Scan for the cell matching the given text and deliver its [x, y] coordinate at center. 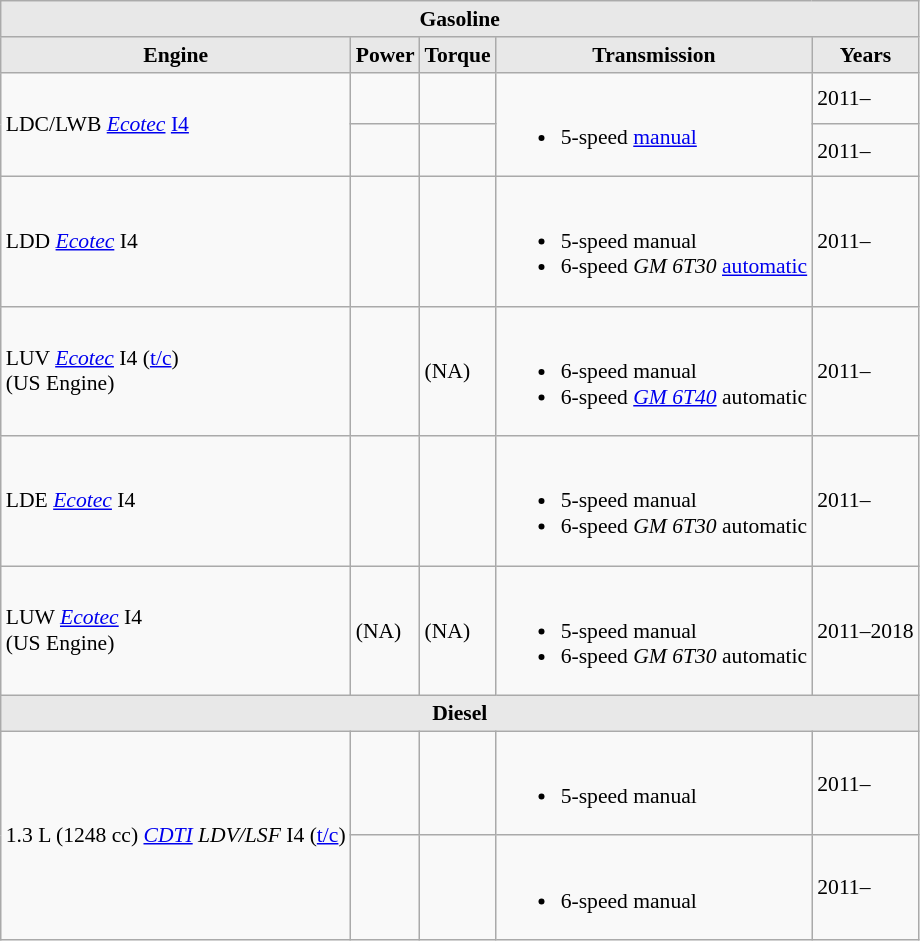
1.3 L (1248 cc) CDTI LDV/LSF I4 (t/c) [176, 836]
LUV Ecotec I4 (t/c)(US Engine) [176, 371]
Gasoline [460, 19]
Engine [176, 55]
LDC/LWB Ecotec I4 [176, 124]
2011–2018 [865, 631]
LDE Ecotec I4 [176, 501]
Power [386, 55]
Torque [458, 55]
6-speed manual [654, 888]
Years [865, 55]
LDD Ecotec I4 [176, 242]
Transmission [654, 55]
LUW Ecotec I4(US Engine) [176, 631]
Diesel [460, 714]
6-speed manual6-speed GM 6T40 automatic [654, 371]
